Output the [x, y] coordinate of the center of the cell containing the given text.  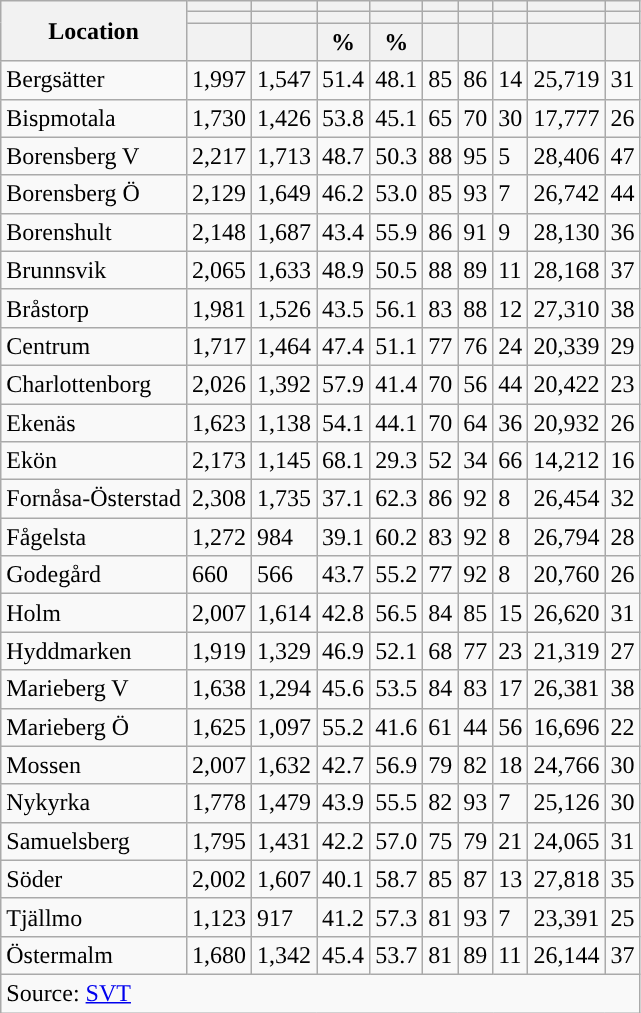
27,310 [566, 308]
1,392 [284, 384]
42.8 [344, 613]
25,719 [566, 80]
Bergsätter [94, 80]
56.9 [396, 765]
1,547 [284, 80]
53.5 [396, 689]
18 [510, 765]
1,735 [284, 499]
26,742 [566, 194]
16 [622, 461]
76 [476, 346]
1,795 [218, 841]
Ekenäs [94, 423]
53.8 [344, 118]
26,381 [566, 689]
28 [622, 537]
37.1 [344, 499]
91 [476, 232]
55.5 [396, 803]
27,818 [566, 879]
55.9 [396, 232]
Godegård [94, 575]
Mossen [94, 765]
26,454 [566, 499]
Bråstorp [94, 308]
57.9 [344, 384]
26,620 [566, 613]
1,680 [218, 955]
Marieberg V [94, 689]
Centrum [94, 346]
Hyddmarken [94, 651]
87 [476, 879]
2,308 [218, 499]
984 [284, 537]
24,065 [566, 841]
26,144 [566, 955]
2,173 [218, 461]
17,777 [566, 118]
25 [622, 917]
Bispmotala [94, 118]
56.1 [396, 308]
17 [510, 689]
50.3 [396, 156]
1,607 [284, 879]
1,638 [218, 689]
Tjällmo [94, 917]
65 [440, 118]
1,623 [218, 423]
48.7 [344, 156]
1,431 [284, 841]
Borensberg Ö [94, 194]
Brunnsvik [94, 270]
1,526 [284, 308]
41.4 [396, 384]
12 [510, 308]
1,687 [284, 232]
56.5 [396, 613]
48.1 [396, 80]
1,717 [218, 346]
52 [440, 461]
1,919 [218, 651]
20,760 [566, 575]
566 [284, 575]
2,217 [218, 156]
27 [622, 651]
16,696 [566, 727]
44.1 [396, 423]
Nykyrka [94, 803]
Söder [94, 879]
28,168 [566, 270]
43.4 [344, 232]
41.6 [396, 727]
45.6 [344, 689]
62.3 [396, 499]
5 [510, 156]
2,148 [218, 232]
48.9 [344, 270]
53.7 [396, 955]
22 [622, 727]
24 [510, 346]
21,319 [566, 651]
1,426 [284, 118]
Fornåsa-Österstad [94, 499]
1,730 [218, 118]
53.0 [396, 194]
1,145 [284, 461]
68.1 [344, 461]
917 [284, 917]
1,633 [284, 270]
26,794 [566, 537]
9 [510, 232]
20,932 [566, 423]
2,026 [218, 384]
14,212 [566, 461]
2,002 [218, 879]
1,997 [218, 80]
1,778 [218, 803]
1,625 [218, 727]
24,766 [566, 765]
20,422 [566, 384]
25,126 [566, 803]
50.5 [396, 270]
35 [622, 879]
66 [510, 461]
1,329 [284, 651]
60.2 [396, 537]
58.7 [396, 879]
51.4 [344, 80]
40.1 [344, 879]
1,632 [284, 765]
15 [510, 613]
45.4 [344, 955]
57.3 [396, 917]
Holm [94, 613]
57.0 [396, 841]
21 [510, 841]
28,406 [566, 156]
14 [510, 80]
1,479 [284, 803]
Ekön [94, 461]
32 [622, 499]
29.3 [396, 461]
Borensberg V [94, 156]
47 [622, 156]
28,130 [566, 232]
39.1 [344, 537]
1,981 [218, 308]
Samuelsberg [94, 841]
1,713 [284, 156]
68 [440, 651]
61 [440, 727]
46.2 [344, 194]
1,464 [284, 346]
45.1 [396, 118]
1,123 [218, 917]
54.1 [344, 423]
2,129 [218, 194]
47.4 [344, 346]
23,391 [566, 917]
52.1 [396, 651]
1,272 [218, 537]
20,339 [566, 346]
51.1 [396, 346]
64 [476, 423]
13 [510, 879]
1,614 [284, 613]
660 [218, 575]
1,342 [284, 955]
Marieberg Ö [94, 727]
Borenshult [94, 232]
42.7 [344, 765]
29 [622, 346]
1,138 [284, 423]
95 [476, 156]
46.9 [344, 651]
42.2 [344, 841]
Östermalm [94, 955]
41.2 [344, 917]
43.7 [344, 575]
1,649 [284, 194]
2,065 [218, 270]
43.9 [344, 803]
Charlottenborg [94, 384]
Source: SVT [320, 993]
75 [440, 841]
34 [476, 461]
Location [94, 31]
1,294 [284, 689]
1,097 [284, 727]
43.5 [344, 308]
Fågelsta [94, 537]
